Capture the cell that displays the provided text and extract its (X, Y) central coordinate. 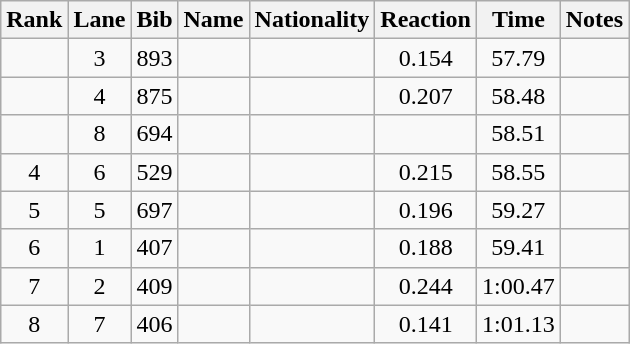
0.154 (426, 58)
58.51 (519, 134)
0.196 (426, 210)
59.27 (519, 210)
407 (154, 248)
Notes (594, 20)
Reaction (426, 20)
1:01.13 (519, 324)
694 (154, 134)
406 (154, 324)
1:00.47 (519, 286)
893 (154, 58)
58.55 (519, 172)
529 (154, 172)
1 (100, 248)
59.41 (519, 248)
57.79 (519, 58)
Rank (34, 20)
0.207 (426, 96)
Name (214, 20)
Lane (100, 20)
Bib (154, 20)
697 (154, 210)
0.244 (426, 286)
Time (519, 20)
Nationality (312, 20)
875 (154, 96)
0.141 (426, 324)
2 (100, 286)
409 (154, 286)
58.48 (519, 96)
3 (100, 58)
0.188 (426, 248)
0.215 (426, 172)
